Return [X, Y] of the center of cell containing provided text 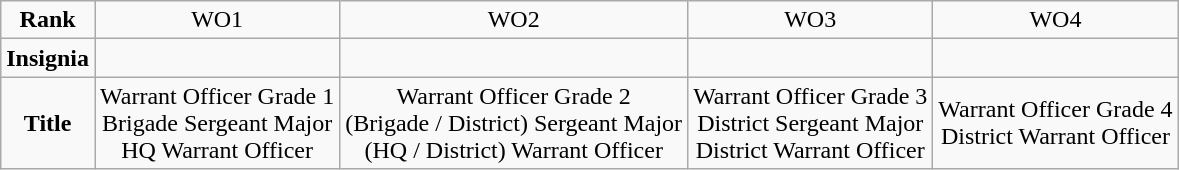
Warrant Officer Grade 1Brigade Sergeant MajorHQ Warrant Officer [218, 123]
WO1 [218, 20]
Warrant Officer Grade 3District Sergeant MajorDistrict Warrant Officer [810, 123]
Warrant Officer Grade 2(Brigade / District) Sergeant Major(HQ / District) Warrant Officer [514, 123]
WO4 [1056, 20]
WO3 [810, 20]
Warrant Officer Grade 4District Warrant Officer [1056, 123]
Title [48, 123]
Rank [48, 20]
Insignia [48, 58]
WO2 [514, 20]
